Output the [X, Y] coordinate of the center of the cell containing the given text.  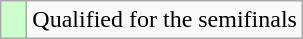
Qualified for the semifinals [165, 20]
